From the cell containing the given text, extract its center point as (X, Y) coordinate. 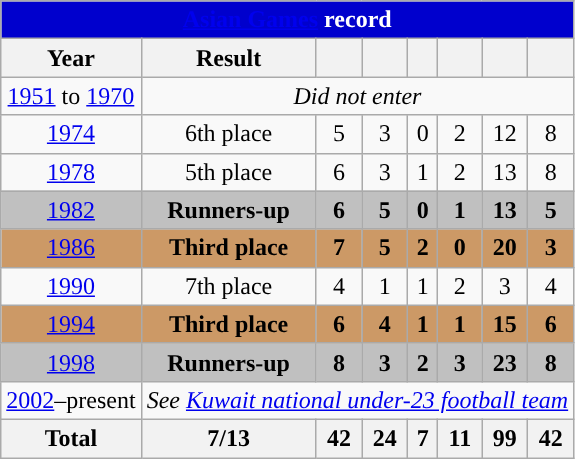
1951 to 1970 (71, 96)
1994 (71, 324)
15 (505, 324)
12 (505, 134)
1982 (71, 210)
99 (505, 438)
Total (71, 438)
7th place (228, 286)
Asian Games record (288, 20)
20 (505, 248)
Result (228, 58)
Did not enter (358, 96)
1998 (71, 362)
6th place (228, 134)
5th place (228, 172)
1974 (71, 134)
See Kuwait national under-23 football team (358, 400)
23 (505, 362)
24 (385, 438)
11 (460, 438)
1978 (71, 172)
1986 (71, 248)
2002–present (71, 400)
1990 (71, 286)
Year (71, 58)
7/13 (228, 438)
